Provide the (X, Y) coordinate of the cell's center where the given text is located.  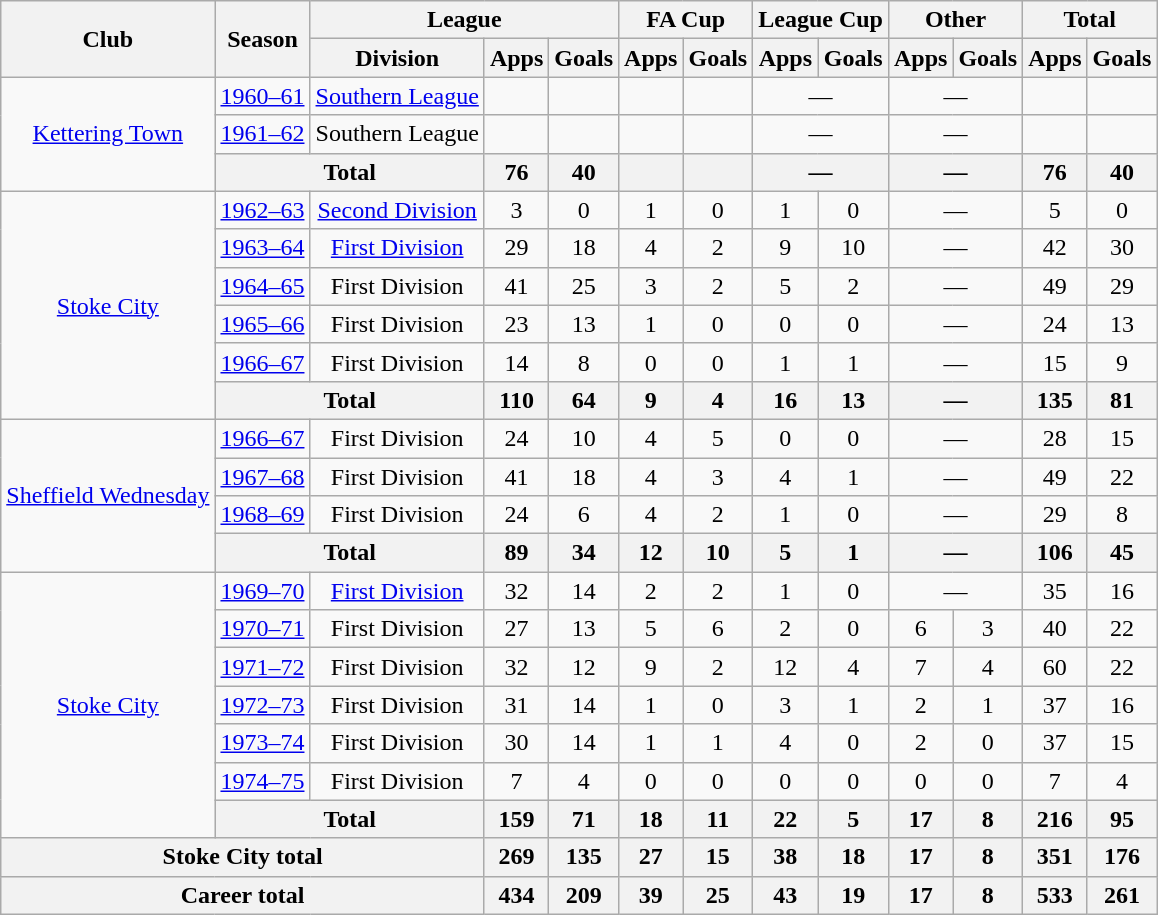
216 (1055, 819)
1965–66 (262, 324)
64 (584, 400)
League (464, 20)
42 (1055, 248)
81 (1122, 400)
159 (516, 819)
1970–71 (262, 629)
1963–64 (262, 248)
1974–75 (262, 781)
1962–63 (262, 210)
1964–65 (262, 286)
43 (786, 895)
League Cup (821, 20)
1960–61 (262, 96)
1967–68 (262, 477)
35 (1055, 591)
261 (1122, 895)
Division (397, 58)
1961–62 (262, 134)
434 (516, 895)
95 (1122, 819)
269 (516, 857)
11 (718, 819)
Club (108, 39)
1968–69 (262, 515)
110 (516, 400)
533 (1055, 895)
Other (955, 20)
71 (584, 819)
106 (1055, 553)
351 (1055, 857)
Second Division (397, 210)
Season (262, 39)
89 (516, 553)
31 (516, 705)
1972–73 (262, 705)
28 (1055, 438)
1971–72 (262, 667)
209 (584, 895)
39 (651, 895)
1969–70 (262, 591)
23 (516, 324)
19 (854, 895)
Sheffield Wednesday (108, 495)
1973–74 (262, 743)
Stoke City total (243, 857)
60 (1055, 667)
FA Cup (686, 20)
Career total (243, 895)
34 (584, 553)
45 (1122, 553)
38 (786, 857)
Kettering Town (108, 134)
176 (1122, 857)
